Return the (X, Y) coordinate for the center point of the cell that contains the specified text.  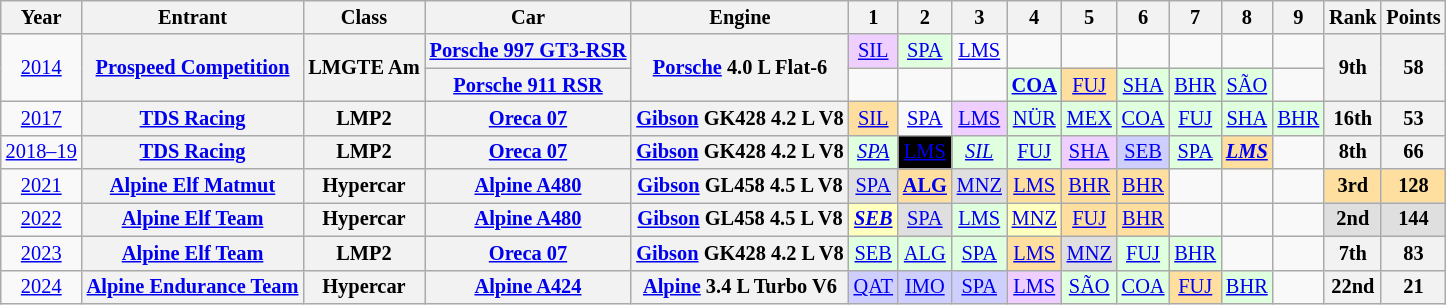
2023 (42, 253)
5 (1090, 17)
9 (1299, 17)
8 (1247, 17)
Class (364, 17)
2017 (42, 118)
2 (925, 17)
Porsche 4.0 L Flat-6 (740, 68)
Points (1413, 17)
Prospeed Competition (193, 68)
Alpine 3.4 L Turbo V6 (740, 287)
9th (1352, 68)
2024 (42, 287)
2021 (42, 186)
21 (1413, 287)
QAT (874, 287)
IMO (925, 287)
7 (1195, 17)
8th (1352, 152)
4 (1034, 17)
83 (1413, 253)
Rank (1352, 17)
66 (1413, 152)
Porsche 997 GT3-RSR (528, 51)
2022 (42, 219)
1 (874, 17)
53 (1413, 118)
Car (528, 17)
LMGTE Am (364, 68)
MEX (1090, 118)
3rd (1352, 186)
16th (1352, 118)
Alpine Elf Matmut (193, 186)
Alpine A424 (528, 287)
7th (1352, 253)
3 (980, 17)
NÜR (1034, 118)
2018–19 (42, 152)
Engine (740, 17)
22nd (1352, 287)
128 (1413, 186)
Porsche 911 RSR (528, 85)
Alpine Endurance Team (193, 287)
58 (1413, 68)
6 (1144, 17)
144 (1413, 219)
2014 (42, 68)
Entrant (193, 17)
2nd (1352, 219)
Year (42, 17)
